Extract the [x, y] coordinate from the center of the cell holding the provided text.  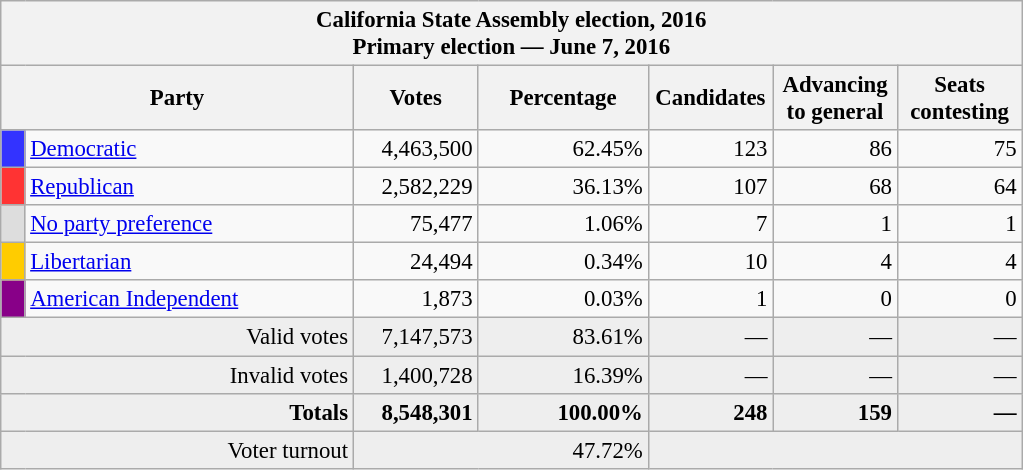
Seats contesting [960, 98]
159 [836, 412]
Percentage [563, 98]
8,548,301 [416, 412]
62.45% [563, 149]
American Independent [189, 299]
Libertarian [189, 262]
36.13% [563, 187]
0.34% [563, 262]
100.00% [563, 412]
Democratic [189, 149]
7 [710, 224]
No party preference [189, 224]
248 [710, 412]
0.03% [563, 299]
Candidates [710, 98]
Votes [416, 98]
86 [836, 149]
123 [710, 149]
83.61% [563, 337]
1,400,728 [416, 375]
47.72% [500, 450]
Valid votes [178, 337]
16.39% [563, 375]
California State Assembly election, 2016Primary election — June 7, 2016 [512, 34]
24,494 [416, 262]
Party [178, 98]
75,477 [416, 224]
107 [710, 187]
2,582,229 [416, 187]
1,873 [416, 299]
Invalid votes [178, 375]
7,147,573 [416, 337]
Voter turnout [178, 450]
64 [960, 187]
Advancing to general [836, 98]
Republican [189, 187]
68 [836, 187]
4,463,500 [416, 149]
10 [710, 262]
Totals [178, 412]
1.06% [563, 224]
75 [960, 149]
